Detect which cell encompasses the target text, then output its (x, y) center coordinate. 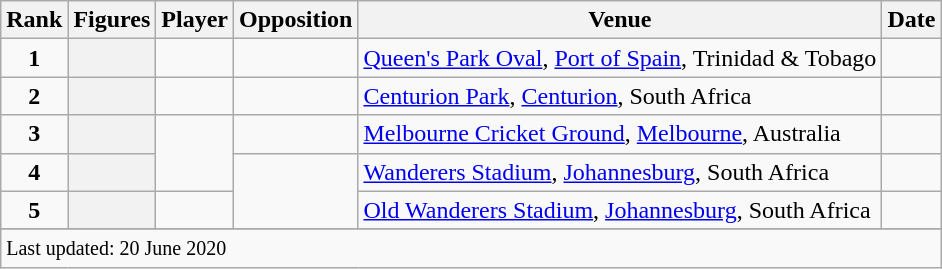
Old Wanderers Stadium, Johannesburg, South Africa (620, 210)
Centurion Park, Centurion, South Africa (620, 96)
Wanderers Stadium, Johannesburg, South Africa (620, 172)
3 (34, 134)
Queen's Park Oval, Port of Spain, Trinidad & Tobago (620, 58)
4 (34, 172)
Date (912, 20)
Last updated: 20 June 2020 (471, 248)
Figures (112, 20)
Player (195, 20)
Rank (34, 20)
2 (34, 96)
5 (34, 210)
Melbourne Cricket Ground, Melbourne, Australia (620, 134)
1 (34, 58)
Venue (620, 20)
Opposition (296, 20)
